Capture the cell that displays the provided text and extract its [X, Y] central coordinate. 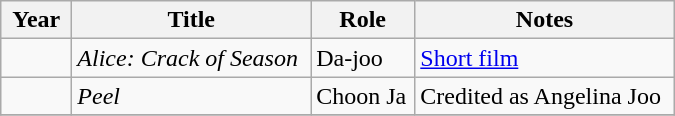
Alice: Crack of Season [192, 58]
Short film [544, 58]
Title [192, 20]
Credited as Angelina Joo [544, 96]
Peel [192, 96]
Choon Ja [363, 96]
Role [363, 20]
Notes [544, 20]
Da-joo [363, 58]
Year [36, 20]
